Capture the cell that displays the provided text and extract its [X, Y] central coordinate. 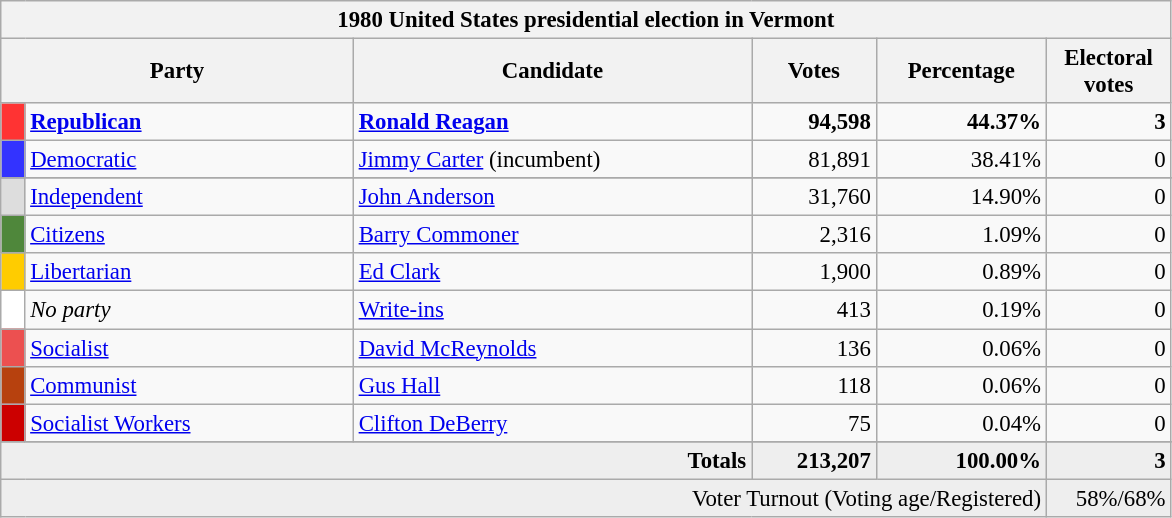
Independent [189, 197]
136 [814, 348]
Barry Commoner [552, 235]
Party [178, 72]
118 [814, 385]
David McReynolds [552, 348]
413 [814, 310]
Ronald Reagan [552, 122]
Write-ins [552, 310]
81,891 [814, 160]
Ed Clark [552, 273]
2,316 [814, 235]
75 [814, 423]
0.89% [961, 273]
Republican [189, 122]
John Anderson [552, 197]
Citizens [189, 235]
Voter Turnout (Voting age/Registered) [524, 498]
Percentage [961, 72]
Communist [189, 385]
213,207 [814, 460]
14.90% [961, 197]
Jimmy Carter (incumbent) [552, 160]
44.37% [961, 122]
94,598 [814, 122]
Clifton DeBerry [552, 423]
Electoral votes [1108, 72]
1980 United States presidential election in Vermont [586, 20]
Socialist [189, 348]
0.04% [961, 423]
Candidate [552, 72]
Votes [814, 72]
Gus Hall [552, 385]
Democratic [189, 160]
Socialist Workers [189, 423]
100.00% [961, 460]
58%/68% [1108, 498]
Totals [376, 460]
No party [189, 310]
38.41% [961, 160]
0.19% [961, 310]
1.09% [961, 235]
31,760 [814, 197]
1,900 [814, 273]
Libertarian [189, 273]
